Locate the cell with the specified text and output its (X, Y) center coordinate. 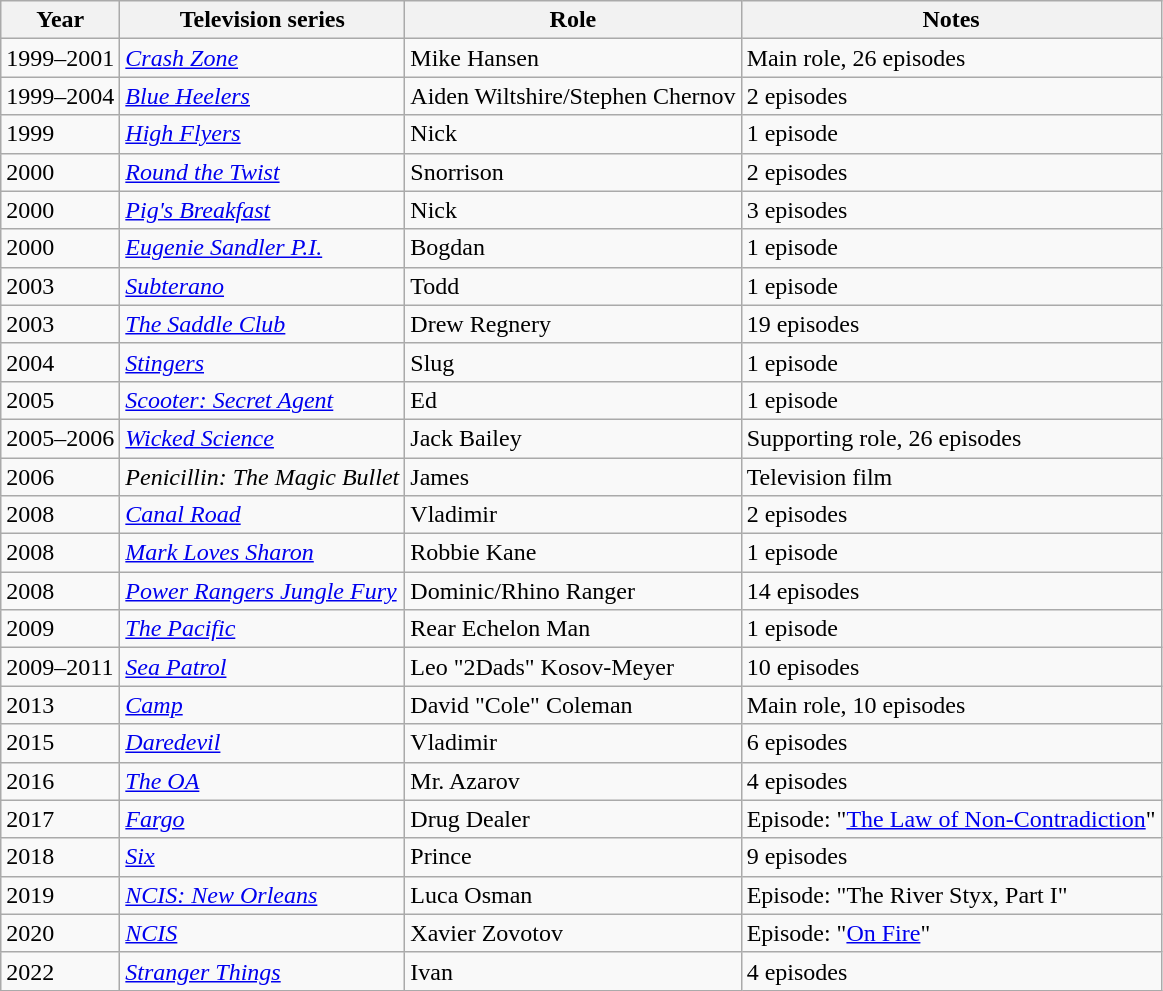
Year (60, 20)
Camp (262, 705)
2006 (60, 477)
2015 (60, 743)
Slug (573, 362)
2019 (60, 895)
Luca Osman (573, 895)
Todd (573, 286)
9 episodes (951, 857)
2020 (60, 933)
Episode: "On Fire" (951, 933)
Penicillin: The Magic Bullet (262, 477)
Main role, 26 episodes (951, 58)
Round the Twist (262, 172)
Television film (951, 477)
2005–2006 (60, 438)
Main role, 10 episodes (951, 705)
Mike Hansen (573, 58)
Subterano (262, 286)
The Pacific (262, 629)
Drew Regnery (573, 324)
Xavier Zovotov (573, 933)
Canal Road (262, 515)
Fargo (262, 819)
Aiden Wiltshire/Stephen Chernov (573, 96)
Mr. Azarov (573, 781)
Sea Patrol (262, 667)
2004 (60, 362)
19 episodes (951, 324)
The OA (262, 781)
High Flyers (262, 134)
Ivan (573, 971)
Role (573, 20)
2013 (60, 705)
Crash Zone (262, 58)
Television series (262, 20)
Leo "2Dads" Kosov-Meyer (573, 667)
Eugenie Sandler P.I. (262, 248)
Blue Heelers (262, 96)
2018 (60, 857)
David "Cole" Coleman (573, 705)
1999 (60, 134)
Mark Loves Sharon (262, 553)
Pig's Breakfast (262, 210)
The Saddle Club (262, 324)
Dominic/Rhino Ranger (573, 591)
2005 (60, 400)
Jack Bailey (573, 438)
10 episodes (951, 667)
Supporting role, 26 episodes (951, 438)
Drug Dealer (573, 819)
1999–2001 (60, 58)
Robbie Kane (573, 553)
2022 (60, 971)
2009–2011 (60, 667)
Snorrison (573, 172)
Episode: "The Law of Non-Contradiction" (951, 819)
Wicked Science (262, 438)
Stranger Things (262, 971)
NCIS: New Orleans (262, 895)
2009 (60, 629)
Stingers (262, 362)
Ed (573, 400)
Notes (951, 20)
Prince (573, 857)
Scooter: Secret Agent (262, 400)
Power Rangers Jungle Fury (262, 591)
Rear Echelon Man (573, 629)
Episode: "The River Styx, Part I" (951, 895)
Daredevil (262, 743)
14 episodes (951, 591)
Six (262, 857)
NCIS (262, 933)
Bogdan (573, 248)
2016 (60, 781)
James (573, 477)
3 episodes (951, 210)
6 episodes (951, 743)
2017 (60, 819)
1999–2004 (60, 96)
